For the text-containing cell, return its midpoint in (X, Y) coordinate format. 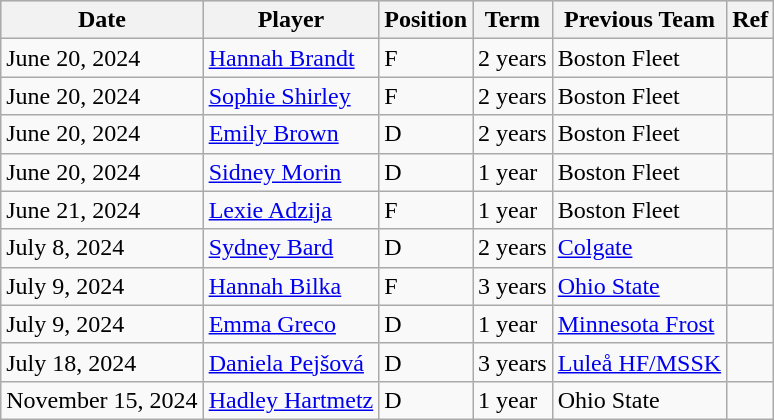
Previous Team (639, 20)
November 15, 2024 (102, 400)
July 8, 2024 (102, 248)
Emma Greco (291, 324)
Sidney Morin (291, 172)
June 21, 2024 (102, 210)
Position (426, 20)
Daniela Pejšová (291, 362)
Colgate (639, 248)
Hannah Bilka (291, 286)
Ref (750, 20)
Date (102, 20)
Hannah Brandt (291, 58)
Emily Brown (291, 134)
Hadley Hartmetz (291, 400)
Minnesota Frost (639, 324)
Sophie Shirley (291, 96)
Luleå HF/MSSK (639, 362)
Term (513, 20)
Player (291, 20)
Sydney Bard (291, 248)
Lexie Adzija (291, 210)
July 18, 2024 (102, 362)
